From the cell containing the given text, extract its center point as (x, y) coordinate. 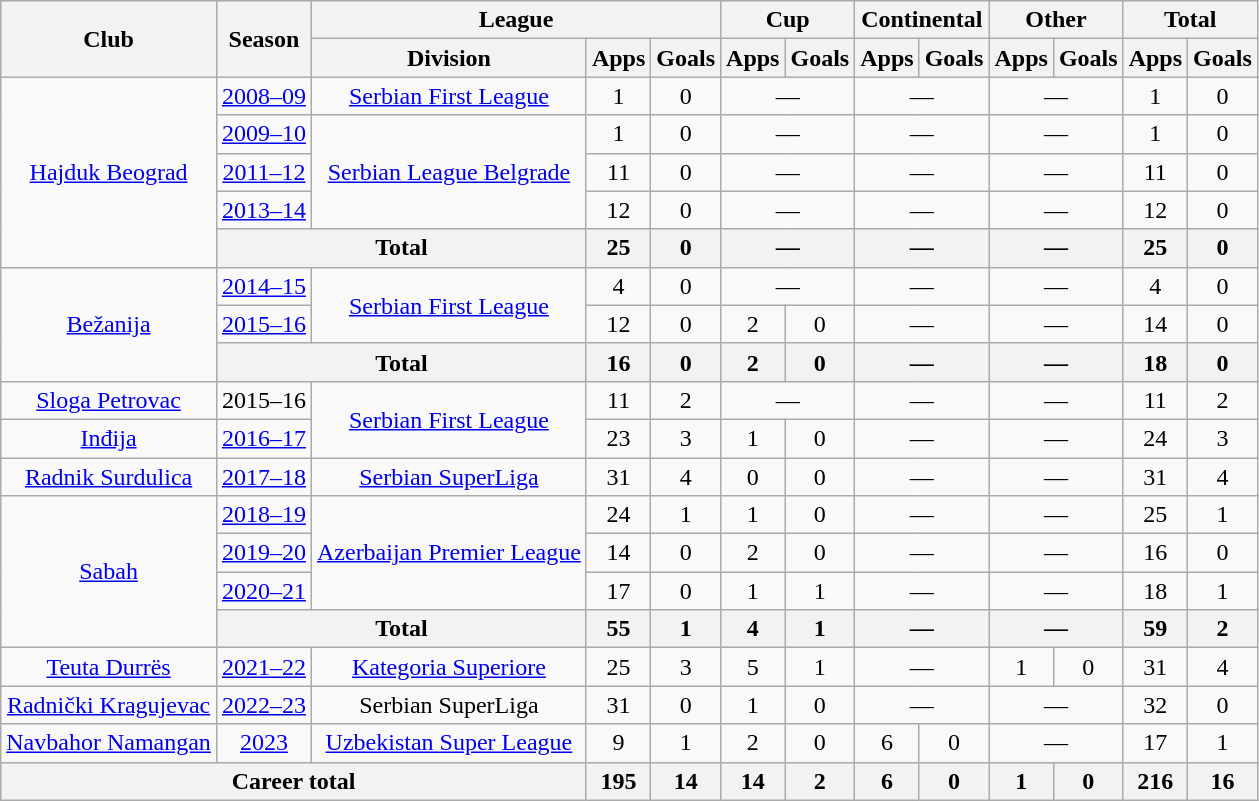
2013–14 (264, 210)
Sabah (109, 572)
59 (1155, 629)
Club (109, 39)
2011–12 (264, 172)
Inđija (109, 438)
Uzbekistan Super League (448, 743)
2019–20 (264, 553)
2009–10 (264, 134)
2022–23 (264, 705)
Division (448, 58)
Kategoria Superiore (448, 667)
2018–19 (264, 515)
Bežanija (109, 324)
195 (618, 781)
Cup (788, 20)
2008–09 (264, 96)
Teuta Durrës (109, 667)
55 (618, 629)
2016–17 (264, 438)
23 (618, 438)
2014–15 (264, 286)
2023 (264, 743)
Serbian League Belgrade (448, 172)
Radnik Surdulica (109, 477)
Sloga Petrovac (109, 400)
9 (618, 743)
2017–18 (264, 477)
Career total (294, 781)
Other (1056, 20)
Season (264, 39)
32 (1155, 705)
Continental (922, 20)
Navbahor Namangan (109, 743)
Azerbaijan Premier League (448, 553)
Hajduk Beograd (109, 172)
2021–22 (264, 667)
Radnički Kragujevac (109, 705)
2020–21 (264, 591)
216 (1155, 781)
5 (753, 667)
League (516, 20)
